Return [x, y] of the center of cell containing provided text 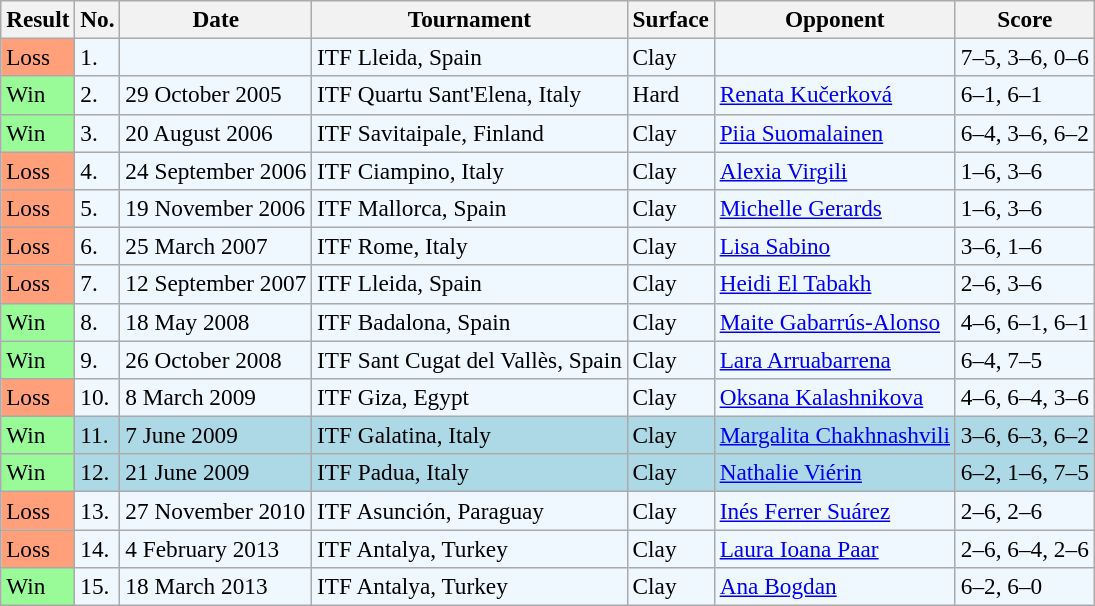
Piia Suomalainen [834, 133]
4–6, 6–1, 6–1 [1024, 322]
6–1, 6–1 [1024, 95]
2–6, 6–4, 2–6 [1024, 548]
Surface [670, 19]
ITF Quartu Sant'Elena, Italy [470, 95]
2. [98, 95]
21 June 2009 [216, 473]
Renata Kučerková [834, 95]
4. [98, 170]
Ana Bogdan [834, 586]
ITF Savitaipale, Finland [470, 133]
Tournament [470, 19]
18 May 2008 [216, 322]
Michelle Gerards [834, 208]
Inés Ferrer Suárez [834, 510]
ITF Rome, Italy [470, 246]
18 March 2013 [216, 586]
3. [98, 133]
12. [98, 473]
8. [98, 322]
Oksana Kalashnikova [834, 397]
6. [98, 246]
Hard [670, 95]
20 August 2006 [216, 133]
Alexia Virgili [834, 170]
8 March 2009 [216, 397]
Lisa Sabino [834, 246]
7 June 2009 [216, 435]
15. [98, 586]
Result [38, 19]
Margalita Chakhnashvili [834, 435]
6–2, 1–6, 7–5 [1024, 473]
Lara Arruabarrena [834, 359]
ITF Badalona, Spain [470, 322]
No. [98, 19]
Nathalie Viérin [834, 473]
ITF Sant Cugat del Vallès, Spain [470, 359]
4 February 2013 [216, 548]
27 November 2010 [216, 510]
24 September 2006 [216, 170]
Score [1024, 19]
25 March 2007 [216, 246]
7. [98, 284]
ITF Asunción, Paraguay [470, 510]
ITF Giza, Egypt [470, 397]
ITF Galatina, Italy [470, 435]
14. [98, 548]
Date [216, 19]
4–6, 6–4, 3–6 [1024, 397]
9. [98, 359]
7–5, 3–6, 0–6 [1024, 57]
ITF Padua, Italy [470, 473]
3–6, 1–6 [1024, 246]
6–2, 6–0 [1024, 586]
5. [98, 208]
13. [98, 510]
2–6, 3–6 [1024, 284]
12 September 2007 [216, 284]
ITF Mallorca, Spain [470, 208]
2–6, 2–6 [1024, 510]
Heidi El Tabakh [834, 284]
ITF Ciampino, Italy [470, 170]
11. [98, 435]
19 November 2006 [216, 208]
Maite Gabarrús-Alonso [834, 322]
29 October 2005 [216, 95]
3–6, 6–3, 6–2 [1024, 435]
Laura Ioana Paar [834, 548]
Opponent [834, 19]
1. [98, 57]
10. [98, 397]
26 October 2008 [216, 359]
6–4, 7–5 [1024, 359]
6–4, 3–6, 6–2 [1024, 133]
